Output the (X, Y) coordinate of the center of the cell containing the given text.  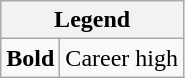
Legend (92, 20)
Bold (30, 58)
Career high (122, 58)
